Return [x, y] of the center of cell containing provided text 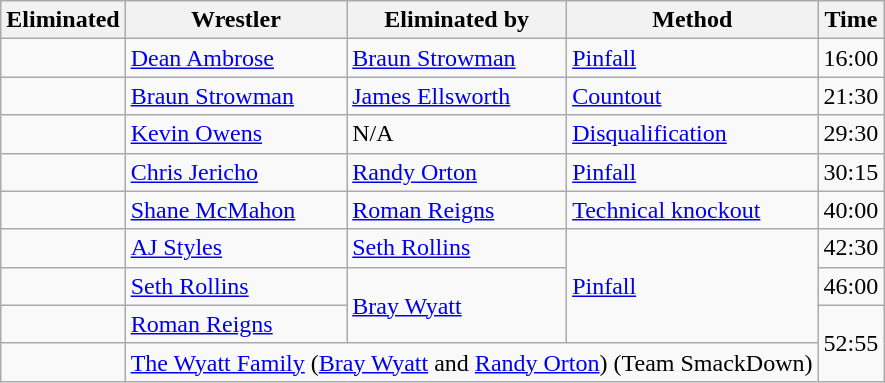
29:30 [851, 134]
30:15 [851, 172]
Technical knockout [692, 210]
52:55 [851, 343]
Kevin Owens [236, 134]
N/A [457, 134]
46:00 [851, 286]
Countout [692, 96]
Shane McMahon [236, 210]
42:30 [851, 248]
Eliminated [63, 20]
Time [851, 20]
Wrestler [236, 20]
AJ Styles [236, 248]
40:00 [851, 210]
Eliminated by [457, 20]
21:30 [851, 96]
Chris Jericho [236, 172]
Bray Wyatt [457, 305]
The Wyatt Family (Bray Wyatt and Randy Orton) (Team SmackDown) [472, 362]
James Ellsworth [457, 96]
Randy Orton [457, 172]
Disqualification [692, 134]
Dean Ambrose [236, 58]
16:00 [851, 58]
Method [692, 20]
